Return the [X, Y] coordinate for the center point of the cell that contains the specified text.  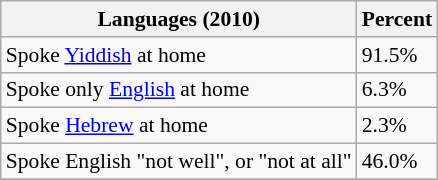
Spoke only English at home [179, 90]
Spoke Hebrew at home [179, 126]
6.3% [397, 90]
2.3% [397, 126]
Percent [397, 19]
46.0% [397, 162]
91.5% [397, 55]
Spoke Yiddish at home [179, 55]
Languages (2010) [179, 19]
Spoke English "not well", or "not at all" [179, 162]
